Search for the cell housing the specified text and yield its (x, y) center coordinate. 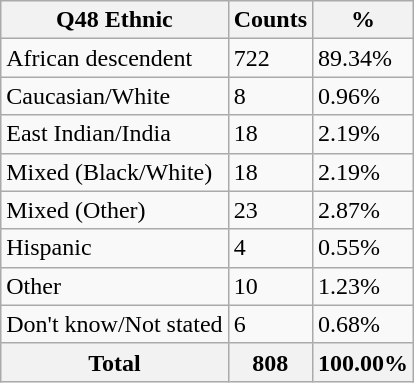
6 (270, 324)
Don't know/Not stated (114, 324)
1.23% (364, 286)
Mixed (Black/White) (114, 172)
2.87% (364, 210)
Mixed (Other) (114, 210)
89.34% (364, 58)
23 (270, 210)
Q48 Ethnic (114, 20)
Hispanic (114, 248)
0.96% (364, 96)
% (364, 20)
East Indian/India (114, 134)
8 (270, 96)
808 (270, 362)
Total (114, 362)
African descendent (114, 58)
10 (270, 286)
4 (270, 248)
722 (270, 58)
Counts (270, 20)
0.68% (364, 324)
Other (114, 286)
Caucasian/White (114, 96)
100.00% (364, 362)
0.55% (364, 248)
